Detect which cell encompasses the target text, then output its (x, y) center coordinate. 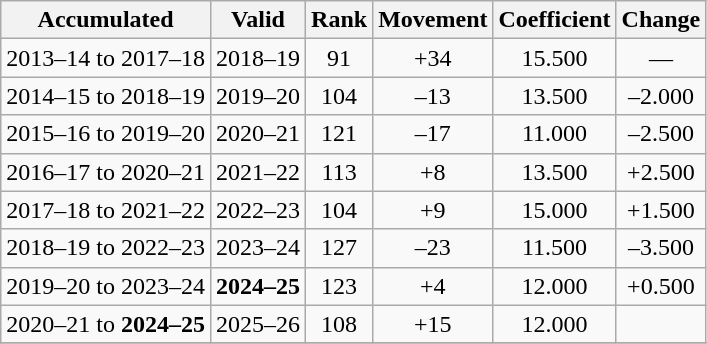
+34 (433, 58)
Coefficient (554, 20)
123 (340, 286)
2018–19 to 2022–23 (106, 248)
11.000 (554, 134)
2020–21 (258, 134)
15.000 (554, 210)
–17 (433, 134)
15.500 (554, 58)
Movement (433, 20)
113 (340, 172)
121 (340, 134)
2016–17 to 2020–21 (106, 172)
11.500 (554, 248)
2022–23 (258, 210)
Change (661, 20)
2024–25 (258, 286)
— (661, 58)
–2.500 (661, 134)
2020–21 to 2024–25 (106, 324)
2014–15 to 2018–19 (106, 96)
+2.500 (661, 172)
Valid (258, 20)
–3.500 (661, 248)
2013–14 to 2017–18 (106, 58)
+8 (433, 172)
2023–24 (258, 248)
91 (340, 58)
–13 (433, 96)
+0.500 (661, 286)
+1.500 (661, 210)
2021–22 (258, 172)
2019–20 (258, 96)
–23 (433, 248)
+15 (433, 324)
Accumulated (106, 20)
108 (340, 324)
Rank (340, 20)
2018–19 (258, 58)
127 (340, 248)
2017–18 to 2021–22 (106, 210)
2015–16 to 2019–20 (106, 134)
2025–26 (258, 324)
+4 (433, 286)
–2.000 (661, 96)
2019–20 to 2023–24 (106, 286)
+9 (433, 210)
